Output the [X, Y] coordinate of the center of the cell containing the given text.  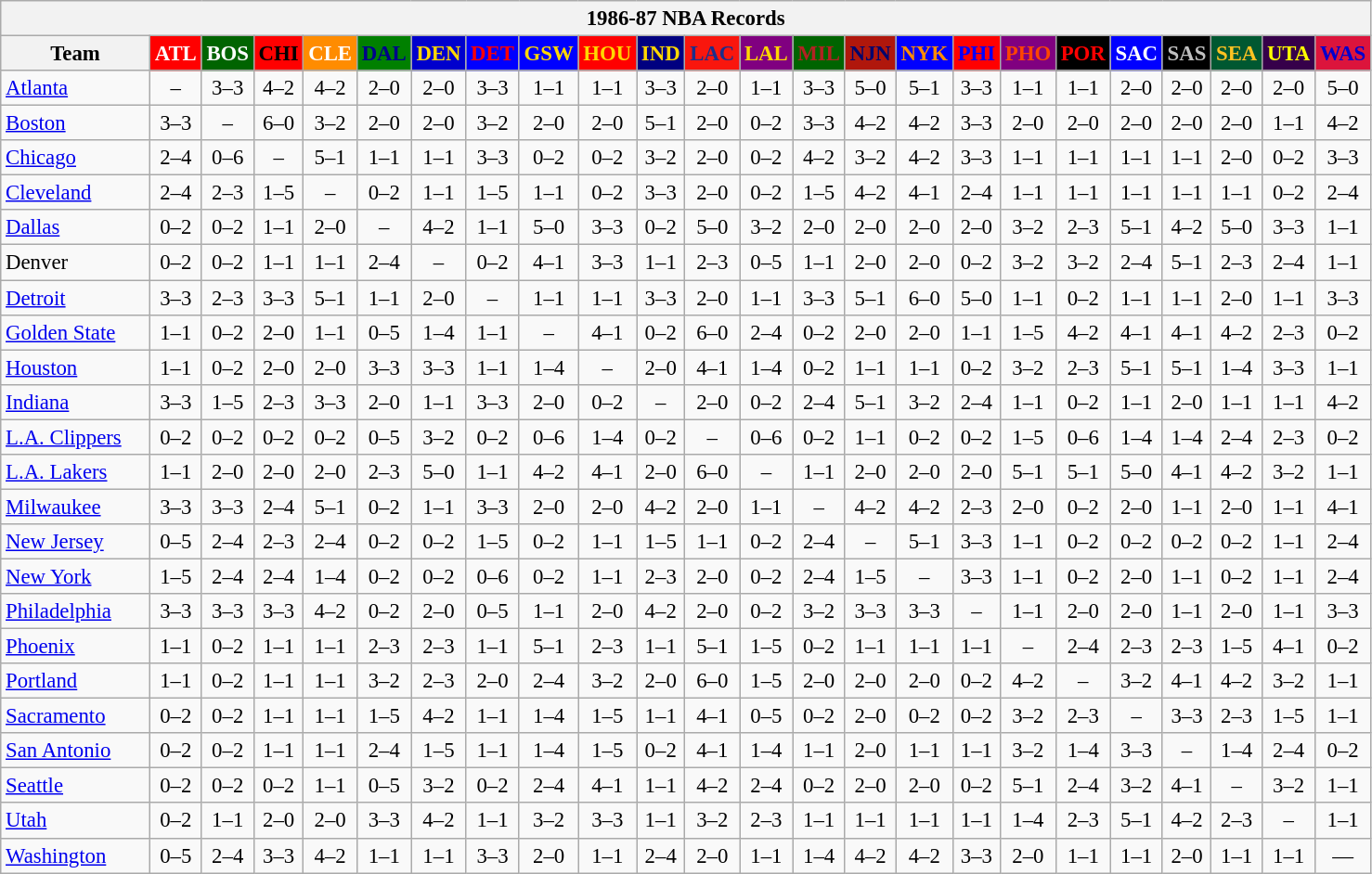
Washington [76, 855]
UTA [1288, 54]
GSW [549, 54]
New York [76, 576]
Dallas [76, 227]
LAC [713, 54]
CHI [278, 54]
Indiana [76, 402]
Cleveland [76, 193]
POR [1082, 54]
BOS [227, 54]
L.A. Clippers [76, 437]
— [1343, 855]
WAS [1343, 54]
SAC [1136, 54]
PHO [1028, 54]
DEN [438, 54]
NJN [871, 54]
Denver [76, 263]
Team [76, 54]
Portland [76, 681]
DET [492, 54]
Houston [76, 367]
Atlanta [76, 88]
L.A. Lakers [76, 472]
Boston [76, 123]
ATL [175, 54]
Seattle [76, 786]
CLE [330, 54]
DAL [384, 54]
HOU [607, 54]
Sacramento [76, 716]
MIL [819, 54]
Utah [76, 821]
LAL [767, 54]
Detroit [76, 298]
SAS [1186, 54]
IND [661, 54]
1986-87 NBA Records [686, 19]
New Jersey [76, 542]
Philadelphia [76, 611]
Chicago [76, 158]
Phoenix [76, 647]
San Antonio [76, 751]
Golden State [76, 332]
PHI [977, 54]
SEA [1236, 54]
NYK [925, 54]
Milwaukee [76, 507]
